Extract the (x, y) coordinate from the center of the cell holding the provided text.  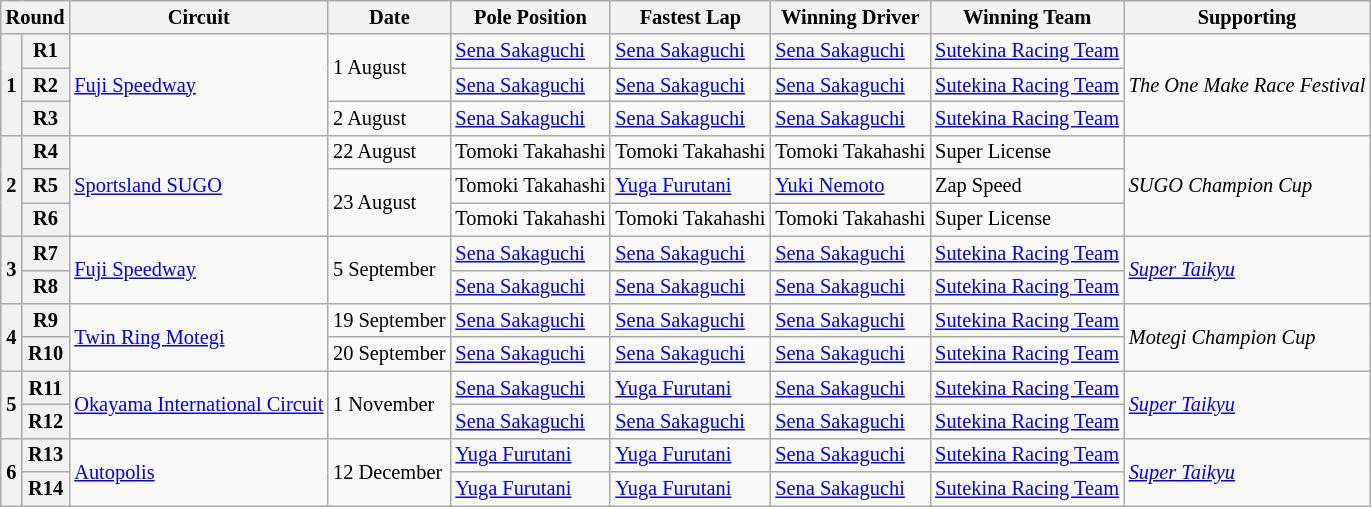
Round (36, 17)
R5 (46, 186)
The One Make Race Festival (1247, 84)
SUGO Champion Cup (1247, 186)
23 August (389, 202)
1 August (389, 68)
R8 (46, 287)
Sportsland SUGO (198, 186)
R4 (46, 152)
1 (12, 84)
Yuki Nemoto (850, 186)
20 September (389, 354)
Pole Position (530, 17)
6 (12, 472)
R7 (46, 253)
Circuit (198, 17)
R1 (46, 51)
1 November (389, 404)
Winning Team (1027, 17)
R14 (46, 489)
Supporting (1247, 17)
5 (12, 404)
4 (12, 336)
Date (389, 17)
Autopolis (198, 472)
R11 (46, 388)
2 (12, 186)
R6 (46, 219)
Fastest Lap (690, 17)
R2 (46, 85)
R13 (46, 455)
R9 (46, 320)
Zap Speed (1027, 186)
19 September (389, 320)
Twin Ring Motegi (198, 336)
5 September (389, 270)
2 August (389, 118)
12 December (389, 472)
R10 (46, 354)
22 August (389, 152)
Winning Driver (850, 17)
R3 (46, 118)
R12 (46, 421)
Motegi Champion Cup (1247, 336)
Okayama International Circuit (198, 404)
3 (12, 270)
